Capture the cell that displays the provided text and extract its [x, y] central coordinate. 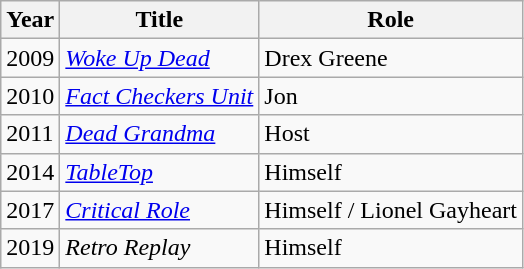
Fact Checkers Unit [160, 96]
Woke Up Dead [160, 58]
2014 [30, 172]
Dead Grandma [160, 134]
2009 [30, 58]
Host [391, 134]
Retro Replay [160, 248]
Drex Greene [391, 58]
Title [160, 20]
2019 [30, 248]
Jon [391, 96]
Himself / Lionel Gayheart [391, 210]
2011 [30, 134]
Role [391, 20]
Critical Role [160, 210]
2017 [30, 210]
2010 [30, 96]
Year [30, 20]
TableTop [160, 172]
